Determine the [X, Y] coordinate at the center of the cell enclosing the given text.  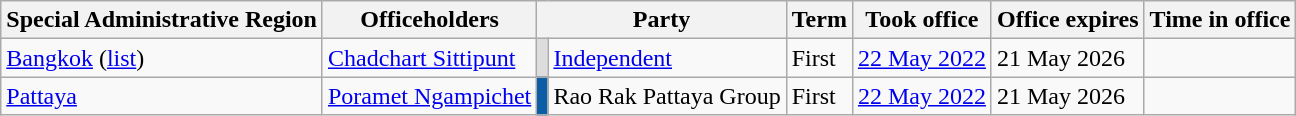
Chadchart Sittipunt [429, 58]
Pattaya [162, 96]
Independent [667, 58]
Time in office [1220, 20]
Special Administrative Region [162, 20]
Office expires [1068, 20]
Bangkok (list) [162, 58]
Party [662, 20]
Poramet Ngampichet [429, 96]
Term [819, 20]
Officeholders [429, 20]
Rao Rak Pattaya Group [667, 96]
Took office [922, 20]
